Return the [x, y] coordinate for the center point of the cell that contains the specified text.  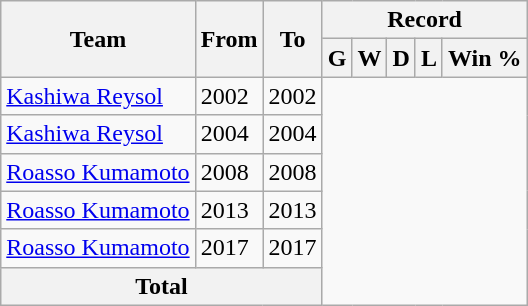
Team [98, 39]
To [292, 39]
Record [424, 20]
Total [162, 286]
Win % [484, 58]
D [401, 58]
G [337, 58]
L [428, 58]
W [370, 58]
From [229, 39]
